Pinpoint the cell where the given text exists, returning its (x, y) midpoint coordinate. 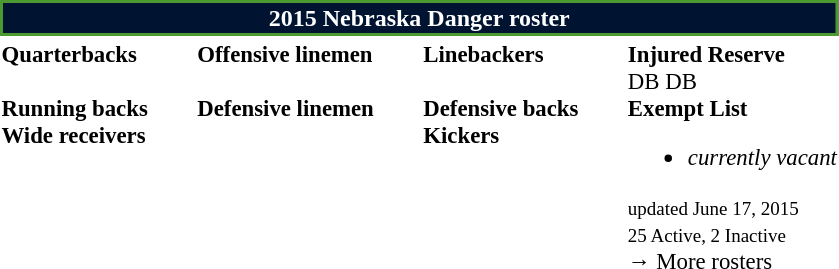
2015 Nebraska Danger roster (419, 18)
